Detect which cell encompasses the target text, then output its (x, y) center coordinate. 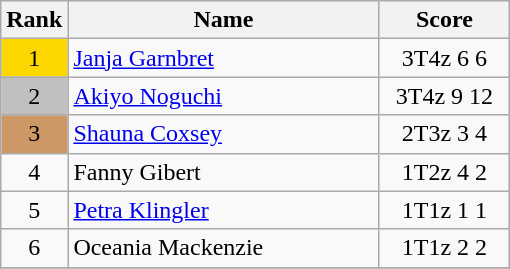
Fanny Gibert (224, 172)
1 (34, 58)
1T2z 4 2 (444, 172)
2 (34, 96)
3T4z 6 6 (444, 58)
Name (224, 20)
1T1z 2 2 (444, 248)
Akiyo Noguchi (224, 96)
Score (444, 20)
Oceania Mackenzie (224, 248)
3 (34, 134)
1T1z 1 1 (444, 210)
4 (34, 172)
Janja Garnbret (224, 58)
3T4z 9 12 (444, 96)
2T3z 3 4 (444, 134)
Shauna Coxsey (224, 134)
6 (34, 248)
5 (34, 210)
Petra Klingler (224, 210)
Rank (34, 20)
